Return the [X, Y] coordinate for the center point of the cell that contains the specified text.  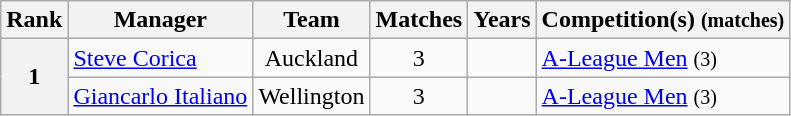
Manager [160, 20]
Giancarlo Italiano [160, 96]
Wellington [312, 96]
Auckland [312, 58]
1 [34, 77]
Years [502, 20]
Competition(s) (matches) [663, 20]
Team [312, 20]
Matches [419, 20]
Rank [34, 20]
Steve Corica [160, 58]
